Locate the cell with the specified text and output its (x, y) center coordinate. 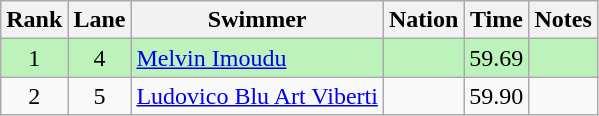
Rank (34, 20)
1 (34, 58)
Lane (100, 20)
5 (100, 96)
59.69 (496, 58)
2 (34, 96)
Nation (423, 20)
Melvin Imoudu (257, 58)
Ludovico Blu Art Viberti (257, 96)
4 (100, 58)
Swimmer (257, 20)
59.90 (496, 96)
Time (496, 20)
Notes (563, 20)
